From the cell containing the given text, extract its center point as [X, Y] coordinate. 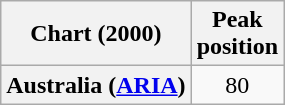
80 [237, 85]
Chart (2000) [96, 34]
Australia (ARIA) [96, 85]
Peakposition [237, 34]
